Return (X, Y) of the center of cell containing provided text 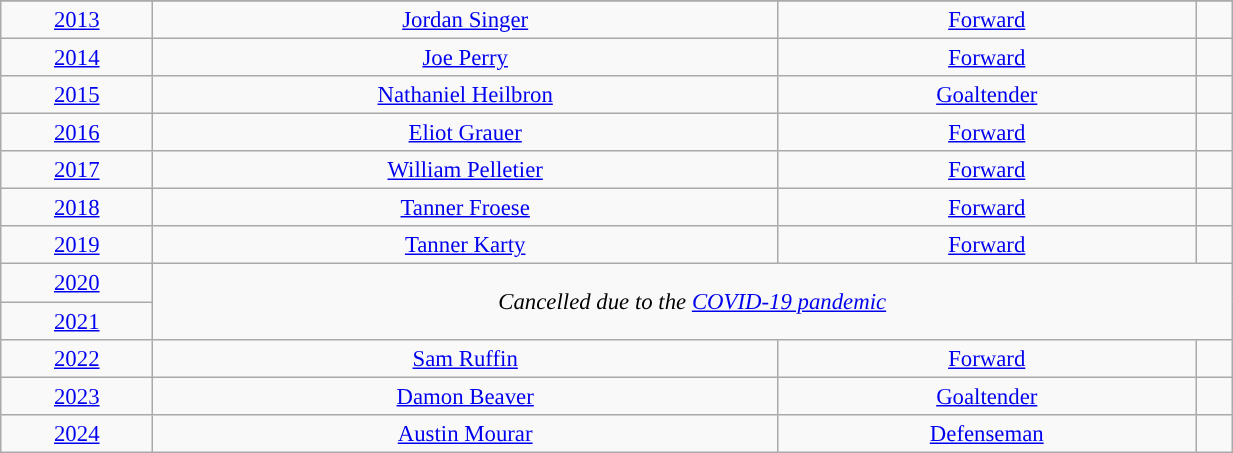
2015 (77, 95)
Jordan Singer (466, 20)
Defenseman (987, 433)
Joe Perry (466, 58)
Damon Beaver (466, 396)
Cancelled due to the COVID-19 pandemic (692, 302)
2021 (77, 321)
2022 (77, 358)
2014 (77, 58)
2017 (77, 170)
Austin Mourar (466, 433)
Nathaniel Heilbron (466, 95)
2023 (77, 396)
William Pelletier (466, 170)
2018 (77, 208)
2019 (77, 245)
Sam Ruffin (466, 358)
Tanner Froese (466, 208)
2016 (77, 133)
2013 (77, 20)
Eliot Grauer (466, 133)
Tanner Karty (466, 245)
2020 (77, 283)
2024 (77, 433)
